Search for the cell housing the specified text and yield its (x, y) center coordinate. 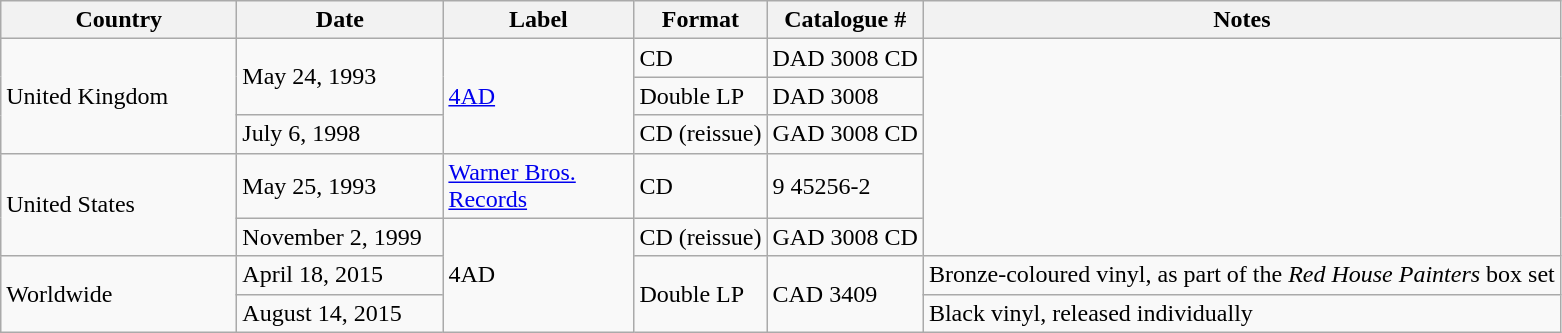
May 25, 1993 (340, 186)
Format (700, 20)
August 14, 2015 (340, 313)
April 18, 2015 (340, 275)
Bronze-coloured vinyl, as part of the Red House Painters box set (1242, 275)
United States (119, 204)
May 24, 1993 (340, 77)
July 6, 1998 (340, 134)
Worldwide (119, 294)
9 45256-2 (845, 186)
Warner Bros. Records (538, 186)
Notes (1242, 20)
Label (538, 20)
Date (340, 20)
United Kingdom (119, 96)
CAD 3409 (845, 294)
DAD 3008 CD (845, 58)
Catalogue # (845, 20)
DAD 3008 (845, 96)
Black vinyl, released individually (1242, 313)
November 2, 1999 (340, 237)
Country (119, 20)
